Return [X, Y] of the center of cell containing provided text 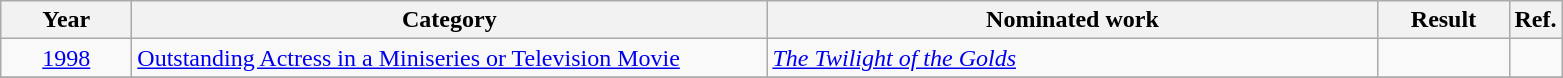
Result [1444, 20]
Outstanding Actress in a Miniseries or Television Movie [450, 58]
1998 [66, 58]
Year [66, 20]
Ref. [1536, 20]
Category [450, 20]
The Twilight of the Golds [1072, 58]
Nominated work [1072, 20]
